Provide the (x, y) coordinate of the cell's center where the given text is located.  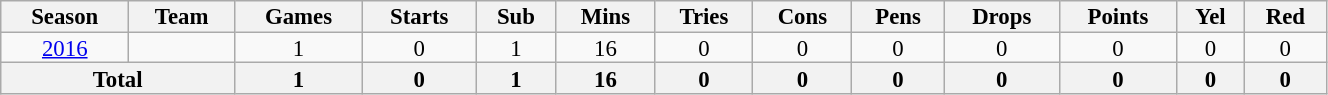
Points (1118, 16)
Yel (1211, 16)
Team (182, 16)
Tries (704, 16)
Drops (1002, 16)
Sub (516, 16)
Cons (802, 16)
Pens (898, 16)
Starts (420, 16)
Season (65, 16)
Mins (606, 16)
Red (1285, 16)
2016 (65, 48)
Games (299, 16)
Total (118, 78)
